Output the [X, Y] coordinate of the center of the cell containing the given text.  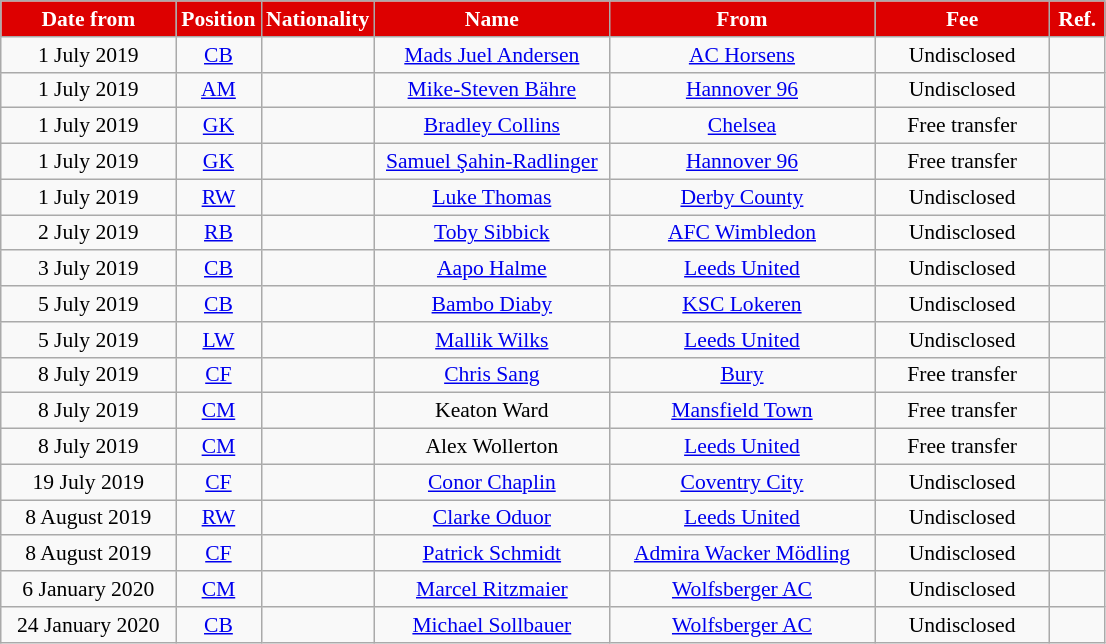
Toby Sibbick [492, 233]
19 July 2019 [88, 482]
AC Horsens [742, 55]
Name [492, 19]
Mansfield Town [742, 411]
Mads Juel Andersen [492, 55]
Chris Sang [492, 375]
Derby County [742, 197]
Michael Sollbauer [492, 625]
Marcel Ritzmaier [492, 589]
Conor Chaplin [492, 482]
3 July 2019 [88, 269]
Admira Wacker Mödling [742, 554]
24 January 2020 [88, 625]
Bury [742, 375]
Mike-Steven Bähre [492, 90]
AM [218, 90]
Luke Thomas [492, 197]
KSC Lokeren [742, 304]
From [742, 19]
Chelsea [742, 126]
LW [218, 340]
Clarke Oduor [492, 518]
Patrick Schmidt [492, 554]
Alex Wollerton [492, 447]
AFC Wimbledon [742, 233]
Ref. [1078, 19]
Position [218, 19]
6 January 2020 [88, 589]
2 July 2019 [88, 233]
Keaton Ward [492, 411]
Bambo Diaby [492, 304]
Mallik Wilks [492, 340]
Nationality [318, 19]
Bradley Collins [492, 126]
Coventry City [742, 482]
Aapo Halme [492, 269]
Samuel Şahin-Radlinger [492, 162]
Date from [88, 19]
Fee [962, 19]
RB [218, 233]
